For the text-containing cell, return its midpoint in [x, y] coordinate format. 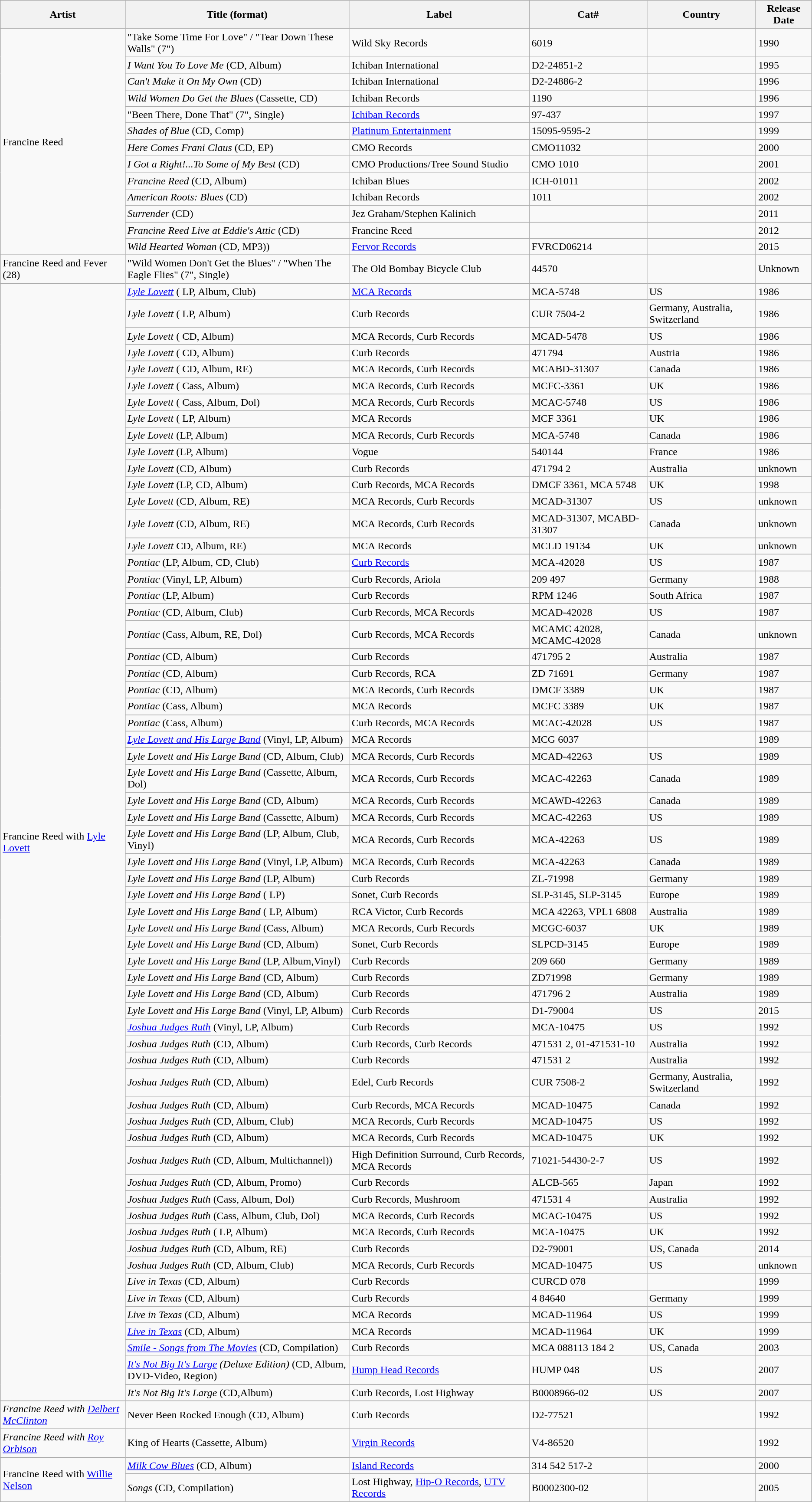
471531 2 [588, 1060]
MCFC-3361 [588, 386]
Francine Reed with Roy Orbison [62, 1443]
2012 [783, 230]
Joshua Judges Ruth (Cass, Album, Dol) [237, 1199]
Lyle Lovett and His Large Band (Cassette, Album) [237, 817]
CMO Records [439, 148]
Joshua Judges Ruth (CD, Album, Multichannel)) [237, 1160]
Francine Reed with Delbert McClinton [62, 1415]
2001 [783, 164]
Joshua Judges Ruth (CD, Album, RE) [237, 1249]
Joshua Judges Ruth (Cass, Album, Club, Dol) [237, 1216]
Curb Records, RCA [439, 673]
D2-77521 [588, 1415]
Lyle Lovett ( Cass, Album) [237, 386]
American Roots: Blues (CD) [237, 197]
Virgin Records [439, 1443]
1997 [783, 115]
ALCB-565 [588, 1183]
Francine Reed with Willie Nelson [62, 1479]
Fervor Records [439, 247]
MCAD-5478 [588, 336]
B0002300-02 [588, 1488]
Country [701, 15]
Lyle Lovett and His Large Band (LP, Album, Club, Vinyl) [237, 840]
Lyle Lovett and His Large Band (LP, Album) [237, 879]
I Got a Right!...To Some of My Best (CD) [237, 164]
2011 [783, 213]
Title (format) [237, 15]
Here Comes Frani Claus (CD, EP) [237, 148]
Francine Reed with Lyle Lovett [62, 842]
Never Been Rocked Enough (CD, Album) [237, 1415]
Artist [62, 15]
1190 [588, 98]
Curb Records, Lost Highway [439, 1392]
2003 [783, 1348]
1998 [783, 485]
South Africa [701, 596]
Joshua Judges Ruth ( LP, Album) [237, 1232]
540144 [588, 452]
Pontiac (LP, Album, CD, Club) [237, 563]
MCAD-42028 [588, 612]
MCAC-42028 [588, 723]
Vogue [439, 452]
471531 2, 01-471531-10 [588, 1043]
Lyle Lovett and His Large Band (CD, Album, Club) [237, 756]
Wild Women Do Get the Blues (Cassette, CD) [237, 98]
471531 4 [588, 1199]
471795 2 [588, 657]
Lyle Lovett and His Large Band ( LP, Album) [237, 912]
Wild Sky Records [439, 43]
Francine Reed Live at Eddie's Attic (CD) [237, 230]
MCAD-42263 [588, 756]
1011 [588, 197]
Lyle Lovett (CD, Album) [237, 468]
Ichiban Blues [439, 180]
1990 [783, 43]
Pontiac (LP, Album) [237, 596]
ICH-01011 [588, 180]
CMO 1010 [588, 164]
Platinum Entertainment [439, 131]
71021-54430-2-7 [588, 1160]
Hump Head Records [439, 1370]
97-437 [588, 115]
D1-79004 [588, 1010]
MCABD-31307 [588, 369]
MCA 088113 184 2 [588, 1348]
1988 [783, 579]
FVRCD06214 [588, 247]
MCLD 19134 [588, 546]
CUR 7508-2 [588, 1082]
MCAD-31307, MCABD-31307 [588, 523]
Lyle Lovett and His Large Band (Cass, Album) [237, 928]
CMO Productions/Tree Sound Studio [439, 164]
SLPCD-3145 [588, 944]
High Definition Surround, Curb Records, MCA Records [439, 1160]
1995 [783, 65]
MCAC-5748 [588, 402]
MCAMC 42028, MCAMC-42028 [588, 634]
Island Records [439, 1466]
Smile - Songs from The Movies (CD, Compilation) [237, 1348]
Austria [701, 353]
209 660 [588, 961]
D2-79001 [588, 1249]
MCFC 3389 [588, 706]
471796 2 [588, 994]
B0008966-02 [588, 1392]
Surrender (CD) [237, 213]
Joshua Judges Ruth (Vinyl, LP, Album) [237, 1027]
314 542 517-2 [588, 1466]
ZD 71691 [588, 673]
2005 [783, 1488]
RPM 1246 [588, 596]
Lyle Lovett and His Large Band ( LP) [237, 895]
Curb Records, Curb Records [439, 1043]
Pontiac (Cass, Album, RE, Dol) [237, 634]
Wild Hearted Woman (CD, MP3)) [237, 247]
4 84640 [588, 1298]
15095-9595-2 [588, 131]
RCA Victor, Curb Records [439, 912]
"Take Some Time For Love" / "Tear Down These Walls" (7") [237, 43]
The Old Bombay Bicycle Club [439, 269]
Lyle Lovett CD, Album, RE) [237, 546]
Milk Cow Blues (CD, Album) [237, 1466]
209 497 [588, 579]
"Been There, Done That" (7", Single) [237, 115]
D2-24886-2 [588, 82]
King of Hearts (Cassette, Album) [237, 1443]
2014 [783, 1249]
MCGC-6037 [588, 928]
D2-24851-2 [588, 65]
It's Not Big It's Large (Deluxe Edition) (CD, Album, DVD-Video, Region) [237, 1370]
44570 [588, 269]
Japan [701, 1183]
471794 2 [588, 468]
Can't Make it On My Own (CD) [237, 82]
Curb Records, Ariola [439, 579]
Edel, Curb Records [439, 1082]
Joshua Judges Ruth (CD, Album, Promo) [237, 1183]
Pontiac (CD, Album, Club) [237, 612]
MCG 6037 [588, 739]
DMCF 3389 [588, 690]
MCF 3361 [588, 419]
CURCD 078 [588, 1282]
V4-86520 [588, 1443]
Lost Highway, Hip-O Records, UTV Records [439, 1488]
Lyle Lovett and His Large Band (LP, Album,Vinyl) [237, 961]
Pontiac (Vinyl, LP, Album) [237, 579]
CUR 7504-2 [588, 314]
Label [439, 15]
Lyle Lovett ( LP, Album, Club) [237, 292]
ZD71998 [588, 977]
Unknown [783, 269]
MCA 42263, VPL1 6808 [588, 912]
It's Not Big It's Large (CD,Album) [237, 1392]
HUMP 048 [588, 1370]
MCAC-10475 [588, 1216]
France [701, 452]
Francine Reed and Fever (28) [62, 269]
MCA-42028 [588, 563]
CMO11032 [588, 148]
Songs (CD, Compilation) [237, 1488]
ZL-71998 [588, 879]
"Wild Women Don't Get the Blues" / "When The Eagle Flies" (7", Single) [237, 269]
Jez Graham/Stephen Kalinich [439, 213]
I Want You To Love Me (CD, Album) [237, 65]
DMCF 3361, MCA 5748 [588, 485]
Lyle Lovett and His Large Band (Cassette, Album, Dol) [237, 778]
471794 [588, 353]
Francine Reed (CD, Album) [237, 180]
Lyle Lovett (LP, CD, Album) [237, 485]
Release Date [783, 15]
Shades of Blue (CD, Comp) [237, 131]
Lyle Lovett ( Cass, Album, Dol) [237, 402]
MCAD-31307 [588, 501]
SLP-3145, SLP-3145 [588, 895]
6019 [588, 43]
Curb Records, Mushroom [439, 1199]
Lyle Lovett ( CD, Album, RE) [237, 369]
MCAWD-42263 [588, 800]
Cat# [588, 15]
